Scan for the cell matching the given text and deliver its (x, y) coordinate at center. 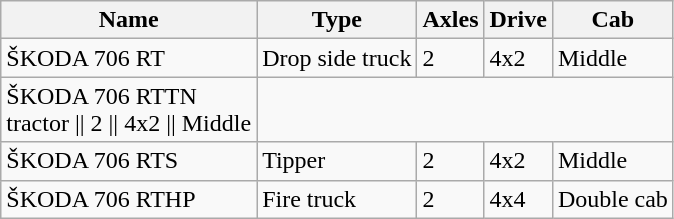
Type (337, 20)
ŠKODA 706 RTTNtractor || 2 || 4x2 || Middle (129, 110)
ŠKODA 706 RTS (129, 161)
Drive (518, 20)
Name (129, 20)
Cab (612, 20)
4x4 (518, 199)
Axles (450, 20)
Fire truck (337, 199)
ŠKODA 706 RTHP (129, 199)
Double cab (612, 199)
Tipper (337, 161)
Drop side truck (337, 58)
ŠKODA 706 RT (129, 58)
